Find where the given text appears and provide that cell's center as [X, Y] coordinate. 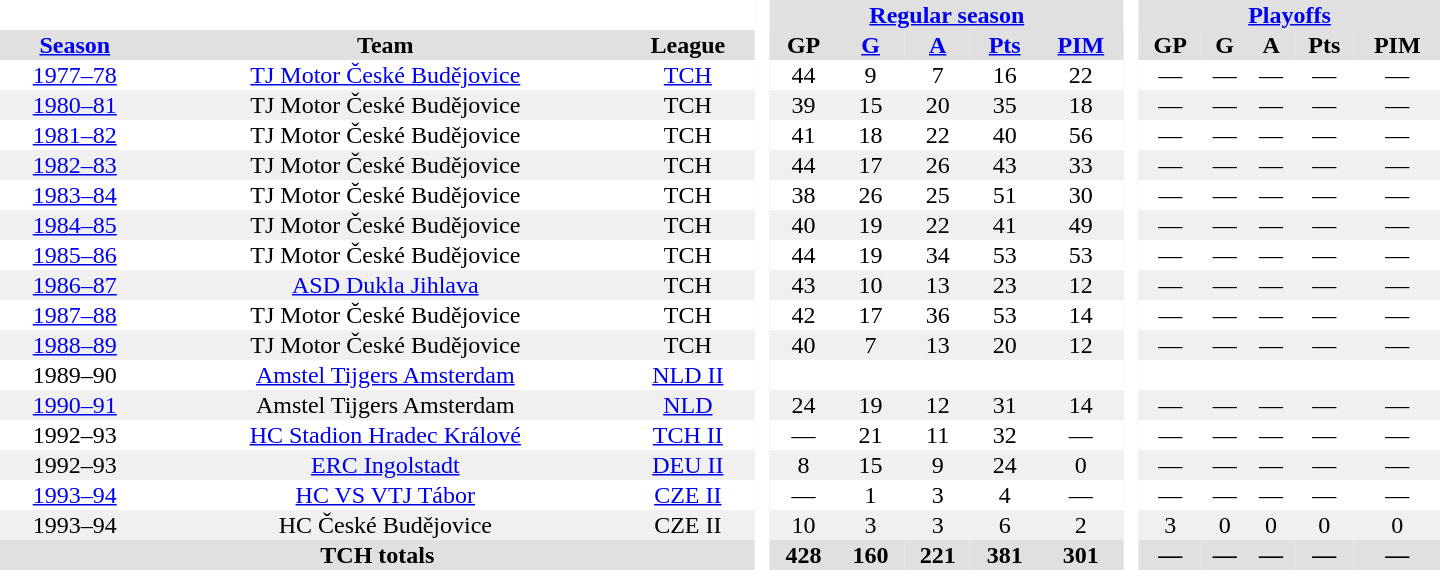
51 [1004, 195]
38 [804, 195]
301 [1080, 555]
TCH II [688, 435]
32 [1004, 435]
1977–78 [75, 75]
1981–82 [75, 135]
49 [1080, 225]
1984–85 [75, 225]
160 [870, 555]
4 [1004, 495]
2 [1080, 525]
ERC Ingolstadt [386, 465]
League [688, 45]
35 [1004, 105]
1987–88 [75, 315]
428 [804, 555]
21 [870, 435]
30 [1080, 195]
56 [1080, 135]
11 [938, 435]
1988–89 [75, 345]
ASD Dukla Jihlava [386, 285]
221 [938, 555]
HC České Budějovice [386, 525]
1990–91 [75, 405]
Playoffs [1290, 15]
Team [386, 45]
1989–90 [75, 375]
1985–86 [75, 255]
39 [804, 105]
34 [938, 255]
42 [804, 315]
1986–87 [75, 285]
25 [938, 195]
31 [1004, 405]
381 [1004, 555]
Season [75, 45]
23 [1004, 285]
8 [804, 465]
DEU II [688, 465]
Regular season [947, 15]
1982–83 [75, 165]
HC VS VTJ Tábor [386, 495]
36 [938, 315]
HC Stadion Hradec Králové [386, 435]
6 [1004, 525]
TCH totals [378, 555]
NLD [688, 405]
1983–84 [75, 195]
NLD II [688, 375]
1 [870, 495]
1980–81 [75, 105]
33 [1080, 165]
16 [1004, 75]
